For the text-containing cell, return its midpoint in [x, y] coordinate format. 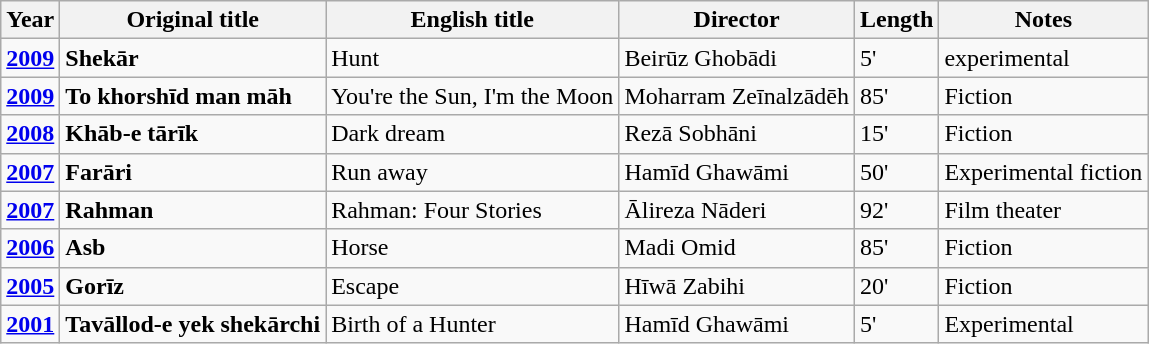
Moharram Zeīnalzādēh [737, 96]
Year [30, 20]
Run away [472, 172]
Asb [193, 248]
Film theater [1044, 210]
Experimental [1044, 324]
English title [472, 20]
Original title [193, 20]
2005 [30, 286]
92' [896, 210]
Rezā Sobhāni [737, 134]
Length [896, 20]
Shekār [193, 58]
2008 [30, 134]
Escape [472, 286]
Birth of a Hunter [472, 324]
Horse [472, 248]
15' [896, 134]
2006 [30, 248]
Hunt [472, 58]
Madi Omid [737, 248]
Rahman [193, 210]
Farāri [193, 172]
Notes [1044, 20]
Khāb-e tārīk [193, 134]
Gorīz [193, 286]
You're the Sun, I'm the Moon [472, 96]
Director [737, 20]
20' [896, 286]
Hīwā Zabihi [737, 286]
To khorshīd man māh [193, 96]
Dark dream [472, 134]
Ālireza Nāderi [737, 210]
2001 [30, 324]
Rahman: Four Stories [472, 210]
Experimental fiction [1044, 172]
experimental [1044, 58]
Beirūz Ghobādi [737, 58]
50' [896, 172]
Tavāllod-e yek shekārchi [193, 324]
